Extract the (X, Y) coordinate from the center of the cell holding the provided text.  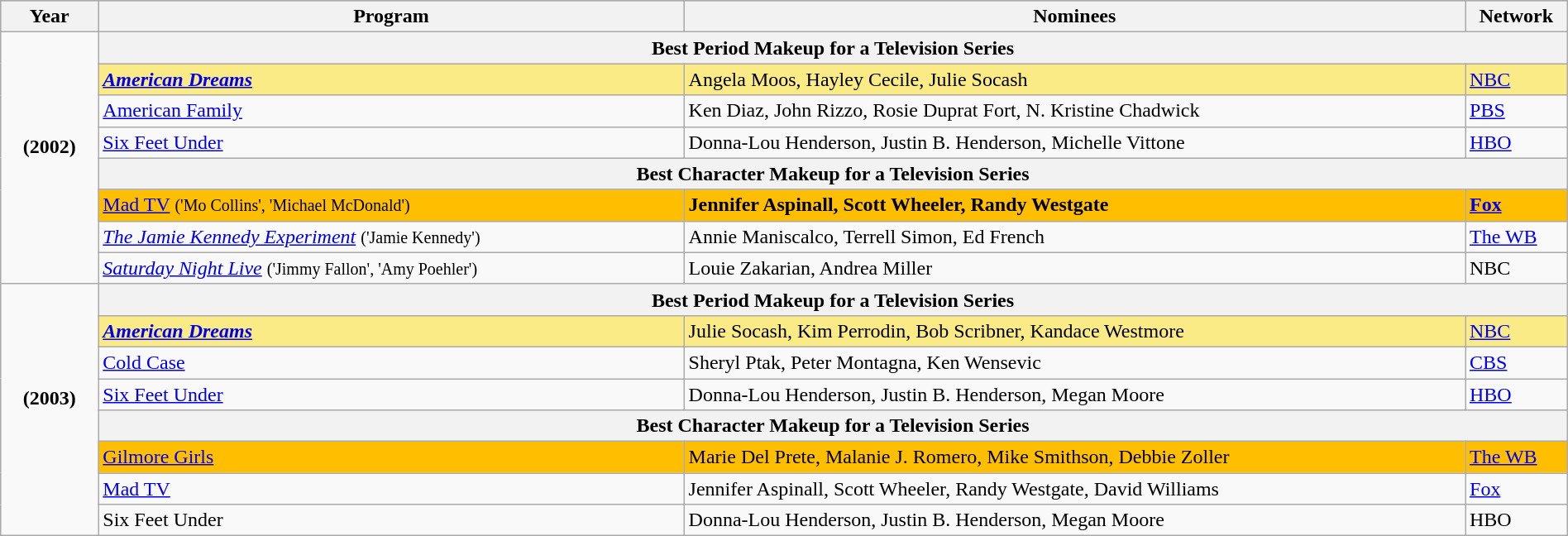
Sheryl Ptak, Peter Montagna, Ken Wensevic (1074, 362)
Donna-Lou Henderson, Justin B. Henderson, Michelle Vittone (1074, 142)
Mad TV ('Mo Collins', 'Michael McDonald') (391, 205)
Mad TV (391, 489)
Saturday Night Live ('Jimmy Fallon', 'Amy Poehler') (391, 268)
Angela Moos, Hayley Cecile, Julie Socash (1074, 79)
(2003) (50, 409)
American Family (391, 111)
Gilmore Girls (391, 457)
Cold Case (391, 362)
PBS (1517, 111)
Louie Zakarian, Andrea Miller (1074, 268)
Jennifer Aspinall, Scott Wheeler, Randy Westgate, David Williams (1074, 489)
Jennifer Aspinall, Scott Wheeler, Randy Westgate (1074, 205)
CBS (1517, 362)
Program (391, 17)
Year (50, 17)
Annie Maniscalco, Terrell Simon, Ed French (1074, 237)
The Jamie Kennedy Experiment ('Jamie Kennedy') (391, 237)
Ken Diaz, John Rizzo, Rosie Duprat Fort, N. Kristine Chadwick (1074, 111)
Nominees (1074, 17)
Network (1517, 17)
Marie Del Prete, Malanie J. Romero, Mike Smithson, Debbie Zoller (1074, 457)
(2002) (50, 158)
Julie Socash, Kim Perrodin, Bob Scribner, Kandace Westmore (1074, 331)
